Provide the (X, Y) coordinate of the cell's center where the given text is located.  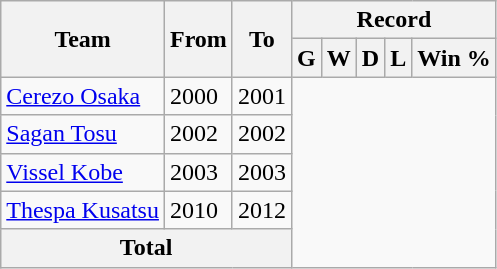
2012 (262, 210)
Record (394, 20)
Sagan Tosu (83, 134)
From (198, 39)
D (370, 58)
2010 (198, 210)
Total (146, 248)
Team (83, 39)
2000 (198, 96)
Win % (454, 58)
Vissel Kobe (83, 172)
To (262, 39)
W (338, 58)
L (398, 58)
2001 (262, 96)
Thespa Kusatsu (83, 210)
Cerezo Osaka (83, 96)
G (306, 58)
